Extract the (X, Y) coordinate from the center of the cell holding the provided text.  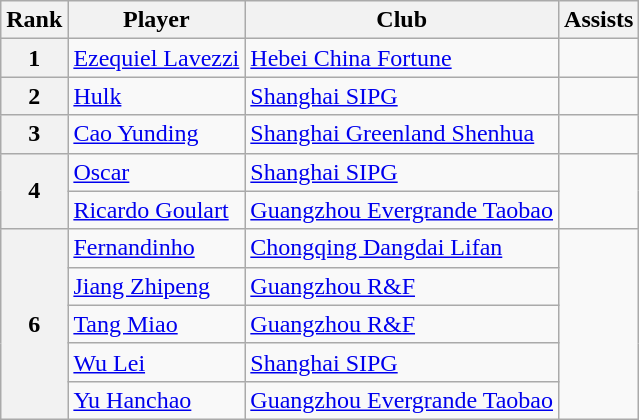
Jiang Zhipeng (156, 286)
Shanghai Greenland Shenhua (402, 134)
Fernandinho (156, 248)
Ezequiel Lavezzi (156, 58)
Wu Lei (156, 362)
Club (402, 20)
Player (156, 20)
Assists (599, 20)
Oscar (156, 172)
3 (34, 134)
Ricardo Goulart (156, 210)
Cao Yunding (156, 134)
Hebei China Fortune (402, 58)
Hulk (156, 96)
Rank (34, 20)
2 (34, 96)
Tang Miao (156, 324)
1 (34, 58)
4 (34, 191)
Chongqing Dangdai Lifan (402, 248)
Yu Hanchao (156, 400)
6 (34, 324)
